Capture the cell that displays the provided text and extract its [X, Y] central coordinate. 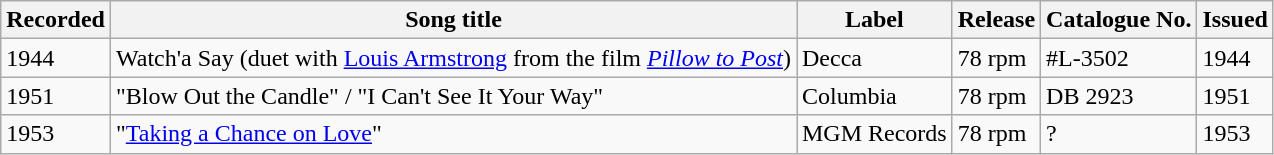
Watch'a Say (duet with Louis Armstrong from the film Pillow to Post) [453, 58]
Columbia [874, 96]
Label [874, 20]
Song title [453, 20]
? [1119, 134]
Issued [1235, 20]
"Taking a Chance on Love" [453, 134]
#L-3502 [1119, 58]
DB 2923 [1119, 96]
Catalogue No. [1119, 20]
Recorded [56, 20]
MGM Records [874, 134]
Release [996, 20]
"Blow Out the Candle" / "I Can't See It Your Way" [453, 96]
Decca [874, 58]
